Capture the cell that displays the provided text and extract its (X, Y) central coordinate. 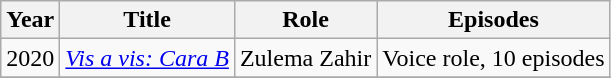
Title (148, 20)
Zulema Zahir (305, 58)
Vis a vis: Cara B (148, 58)
Role (305, 20)
2020 (30, 58)
Voice role, 10 episodes (494, 58)
Episodes (494, 20)
Year (30, 20)
